Provide the (x, y) coordinate of the cell's center where the given text is located.  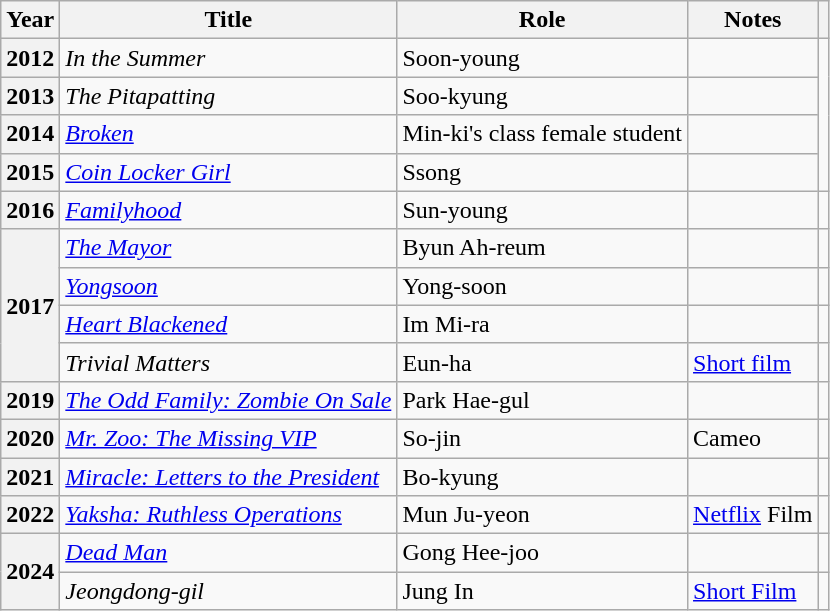
2021 (30, 477)
The Odd Family: Zombie On Sale (228, 400)
2022 (30, 515)
Cameo (753, 438)
Broken (228, 134)
2012 (30, 58)
Eun-ha (542, 362)
Heart Blackened (228, 324)
Trivial Matters (228, 362)
Netflix Film (753, 515)
Coin Locker Girl (228, 172)
Soo-kyung (542, 96)
Mun Ju-yeon (542, 515)
2015 (30, 172)
Yongsoon (228, 286)
2024 (30, 572)
Title (228, 20)
Min-ki's class female student (542, 134)
So-jin (542, 438)
Mr. Zoo: The Missing VIP (228, 438)
2013 (30, 96)
Short film (753, 362)
2019 (30, 400)
2016 (30, 210)
Familyhood (228, 210)
Jeongdong-gil (228, 591)
Gong Hee-joo (542, 553)
Yaksha: Ruthless Operations (228, 515)
Sun-young (542, 210)
The Mayor (228, 248)
Miracle: Letters to the President (228, 477)
Short Film (753, 591)
Year (30, 20)
Role (542, 20)
Byun Ah-reum (542, 248)
Im Mi-ra (542, 324)
Bo-kyung (542, 477)
The Pitapatting (228, 96)
In the Summer (228, 58)
Notes (753, 20)
Soon-young (542, 58)
Ssong (542, 172)
Park Hae-gul (542, 400)
Dead Man (228, 553)
Yong-soon (542, 286)
2020 (30, 438)
2017 (30, 305)
2014 (30, 134)
Jung In (542, 591)
